Capture the cell that displays the provided text and extract its [x, y] central coordinate. 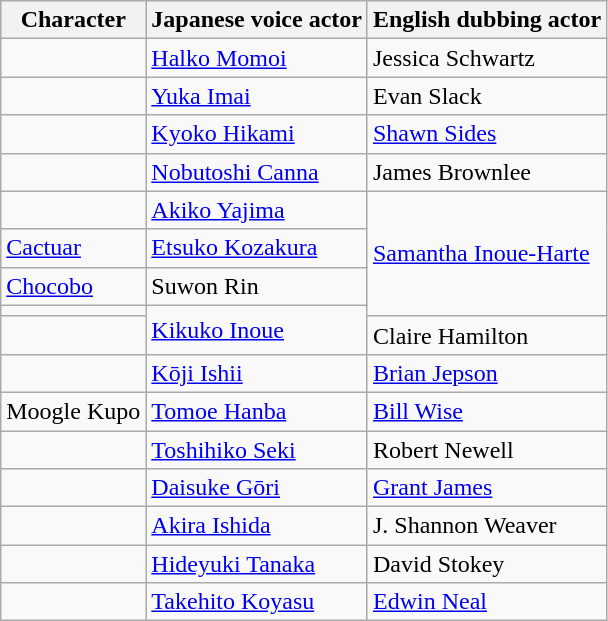
Tomoe Hanba [257, 411]
Daisuke Gōri [257, 488]
Suwon Rin [257, 286]
Etsuko Kozakura [257, 248]
Hideyuki Tanaka [257, 564]
Robert Newell [486, 449]
English dubbing actor [486, 20]
James Brownlee [486, 172]
Jessica Schwartz [486, 58]
Chocobo [74, 286]
Cactuar [74, 248]
Yuka Imai [257, 96]
Grant James [486, 488]
Evan Slack [486, 96]
Kōji Ishii [257, 373]
Moogle Kupo [74, 411]
Japanese voice actor [257, 20]
Shawn Sides [486, 134]
David Stokey [486, 564]
Takehito Koyasu [257, 602]
Kyoko Hikami [257, 134]
Kikuko Inoue [257, 330]
Toshihiko Seki [257, 449]
Halko Momoi [257, 58]
Claire Hamilton [486, 335]
Akira Ishida [257, 526]
Edwin Neal [486, 602]
Akiko Yajima [257, 210]
J. Shannon Weaver [486, 526]
Bill Wise [486, 411]
Brian Jepson [486, 373]
Samantha Inoue-Harte [486, 254]
Nobutoshi Canna [257, 172]
Character [74, 20]
